Scan for the cell matching the given text and deliver its [x, y] coordinate at center. 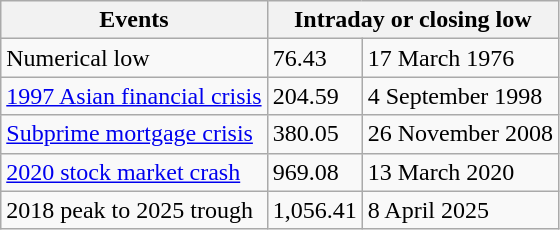
969.08 [314, 172]
204.59 [314, 96]
Events [134, 20]
4 September 1998 [460, 96]
2018 peak to 2025 trough [134, 210]
2020 stock market crash [134, 172]
76.43 [314, 58]
1997 Asian financial crisis [134, 96]
380.05 [314, 134]
13 March 2020 [460, 172]
Numerical low [134, 58]
17 March 1976 [460, 58]
Subprime mortgage crisis [134, 134]
8 April 2025 [460, 210]
26 November 2008 [460, 134]
1,056.41 [314, 210]
Intraday or closing low [412, 20]
